For the text-containing cell, return its midpoint in (x, y) coordinate format. 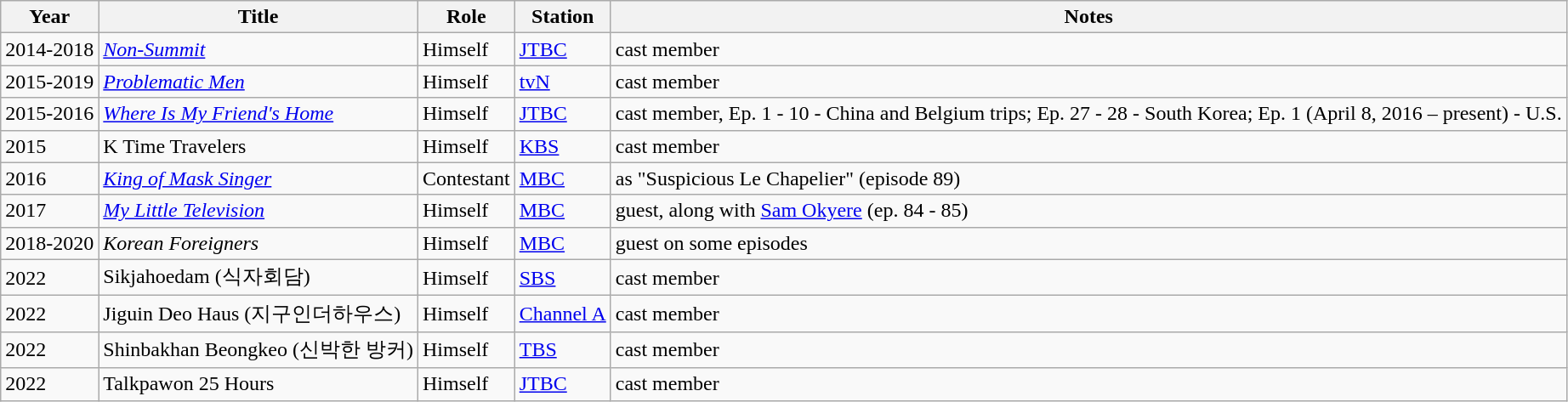
2015 (49, 146)
Jiguin Deo Haus (지구인더하우스) (258, 314)
SBS (563, 277)
Shinbakhan Beongkeo (신박한 방커) (258, 350)
Title (258, 17)
Talkpawon 25 Hours (258, 384)
Problematic Men (258, 82)
2016 (49, 178)
Contestant (466, 178)
My Little Television (258, 211)
Sikjahoedam (식자회담) (258, 277)
King of Mask Singer (258, 178)
as "Suspicious Le Chapelier" (episode 89) (1088, 178)
2015-2019 (49, 82)
Role (466, 17)
2014-2018 (49, 49)
Channel A (563, 314)
Station (563, 17)
TBS (563, 350)
cast member, Ep. 1 - 10 - China and Belgium trips; Ep. 27 - 28 - South Korea; Ep. 1 (April 8, 2016 – present) - U.S. (1088, 114)
Korean Foreigners (258, 243)
Year (49, 17)
tvN (563, 82)
2018-2020 (49, 243)
Notes (1088, 17)
KBS (563, 146)
2015-2016 (49, 114)
2017 (49, 211)
Where Is My Friend's Home (258, 114)
Non-Summit (258, 49)
guest on some episodes (1088, 243)
guest, along with Sam Okyere (ep. 84 - 85) (1088, 211)
K Time Travelers (258, 146)
